Extract the [x, y] coordinate from the center of the cell holding the provided text.  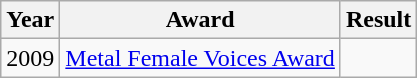
Award [200, 20]
Result [378, 20]
Year [30, 20]
2009 [30, 58]
Metal Female Voices Award [200, 58]
